Return (X, Y) of the center of cell containing provided text 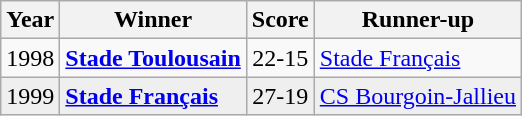
Runner-up (418, 20)
1999 (30, 96)
1998 (30, 58)
CS Bourgoin-Jallieu (418, 96)
Score (280, 20)
Winner (153, 20)
Stade Toulousain (153, 58)
22-15 (280, 58)
Year (30, 20)
27-19 (280, 96)
